Provide the [x, y] coordinate of the cell's center where the given text is located.  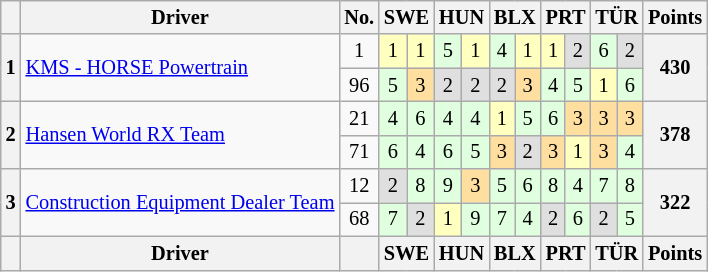
21 [359, 118]
322 [675, 202]
71 [359, 152]
430 [675, 68]
68 [359, 219]
No. [359, 17]
12 [359, 186]
378 [675, 134]
KMS - HORSE Powertrain [180, 68]
96 [359, 85]
Hansen World RX Team [180, 134]
Construction Equipment Dealer Team [180, 202]
